Scan for the cell matching the given text and deliver its [x, y] coordinate at center. 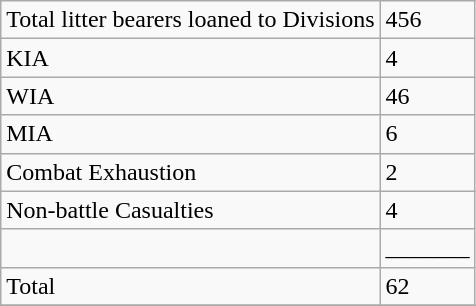
KIA [190, 58]
Combat Exhaustion [190, 172]
WIA [190, 96]
2 [428, 172]
MIA [190, 134]
_______ [428, 248]
Total [190, 286]
Total litter bearers loaned to Divisions [190, 20]
6 [428, 134]
Non-battle Casualties [190, 210]
46 [428, 96]
62 [428, 286]
456 [428, 20]
